Determine the [x, y] coordinate at the center of the cell enclosing the given text.  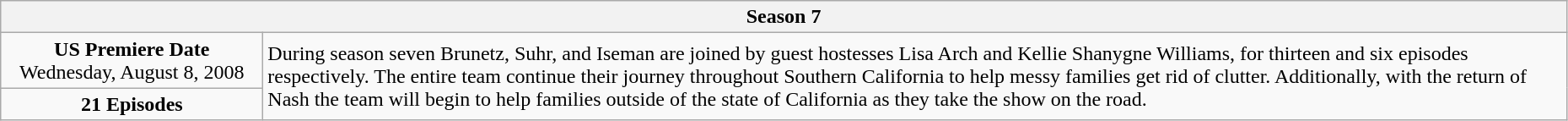
US Premiere DateWednesday, August 8, 2008 [132, 61]
21 Episodes [132, 104]
Season 7 [784, 17]
